Pinpoint the cell where the given text exists, returning its (x, y) midpoint coordinate. 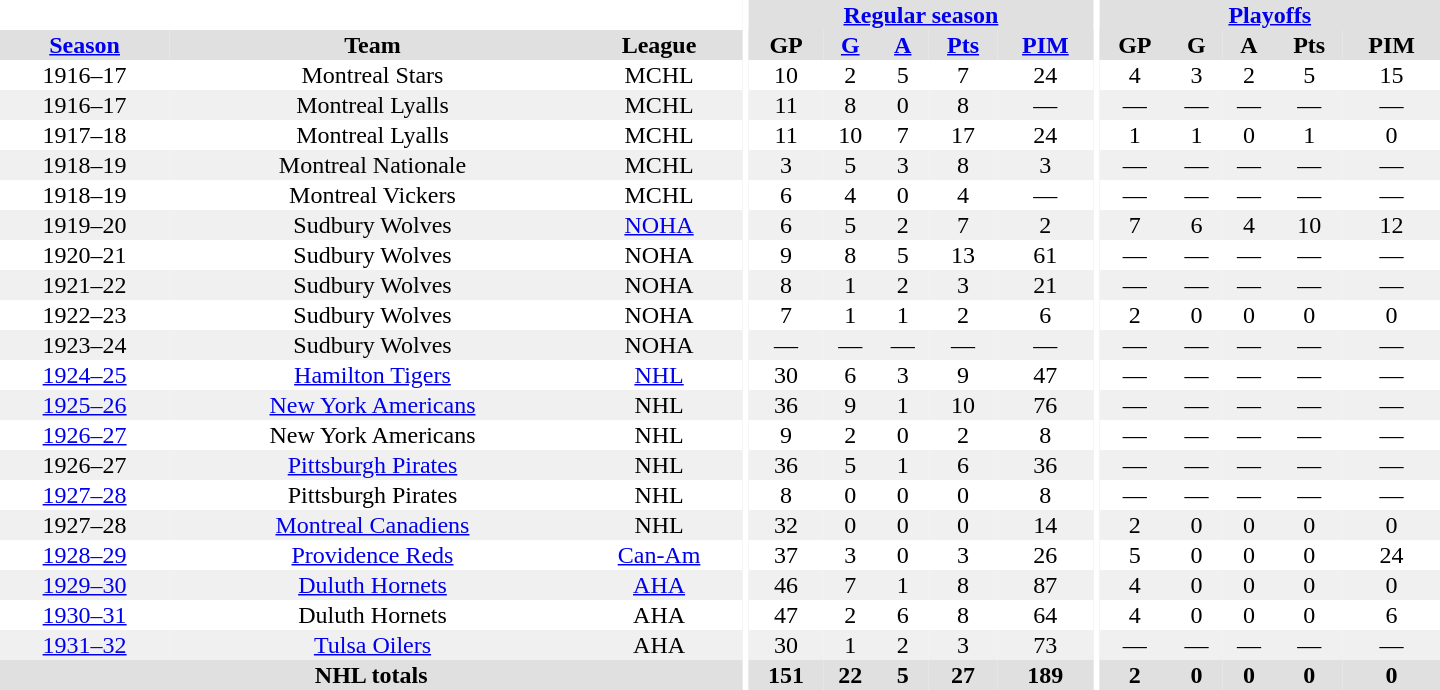
Can-Am (660, 555)
Playoffs (1270, 15)
1928–29 (84, 555)
NHL totals (371, 675)
1929–30 (84, 585)
46 (786, 585)
37 (786, 555)
Season (84, 45)
Tulsa Oilers (372, 645)
32 (786, 525)
17 (963, 135)
27 (963, 675)
1923–24 (84, 345)
64 (1046, 615)
15 (1392, 75)
1919–20 (84, 225)
Montreal Canadiens (372, 525)
22 (850, 675)
14 (1046, 525)
Montreal Nationale (372, 165)
61 (1046, 255)
Montreal Vickers (372, 195)
13 (963, 255)
151 (786, 675)
1925–26 (84, 405)
87 (1046, 585)
1922–23 (84, 315)
Team (372, 45)
1921–22 (84, 285)
1931–32 (84, 645)
21 (1046, 285)
26 (1046, 555)
189 (1046, 675)
1920–21 (84, 255)
1917–18 (84, 135)
Montreal Stars (372, 75)
Hamilton Tigers (372, 375)
League (660, 45)
Providence Reds (372, 555)
12 (1392, 225)
1924–25 (84, 375)
1930–31 (84, 615)
76 (1046, 405)
73 (1046, 645)
Regular season (920, 15)
